Scan for the cell matching the given text and deliver its [X, Y] coordinate at center. 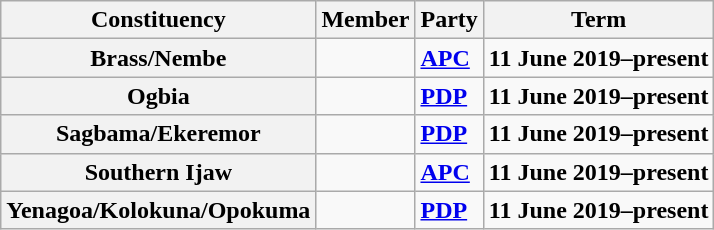
Brass/Nembe [158, 58]
Sagbama/Ekeremor [158, 134]
Southern Ijaw [158, 172]
Member [366, 20]
Constituency [158, 20]
Party [449, 20]
Ogbia [158, 96]
Term [598, 20]
Yenagoa/Kolokuna/Opokuma [158, 210]
